From the cell containing the given text, extract its center point as (x, y) coordinate. 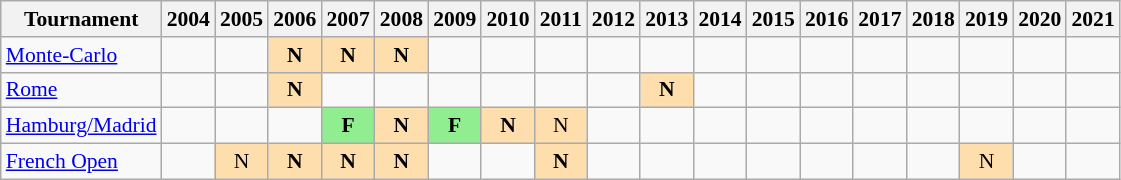
2004 (188, 19)
2012 (614, 19)
Rome (82, 90)
2005 (242, 19)
2008 (402, 19)
2010 (508, 19)
French Open (82, 162)
2007 (348, 19)
2013 (666, 19)
2021 (1092, 19)
2006 (294, 19)
2019 (986, 19)
2020 (1040, 19)
Monte-Carlo (82, 55)
2018 (934, 19)
2015 (774, 19)
2016 (826, 19)
Hamburg/Madrid (82, 126)
2014 (720, 19)
Tournament (82, 19)
2011 (561, 19)
2009 (454, 19)
2017 (880, 19)
